Detect which cell encompasses the target text, then output its [x, y] center coordinate. 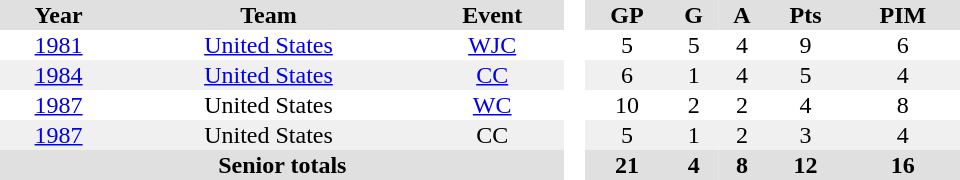
16 [903, 165]
GP [626, 15]
G [694, 15]
3 [805, 135]
WC [492, 105]
9 [805, 45]
Pts [805, 15]
Year [58, 15]
10 [626, 105]
12 [805, 165]
A [742, 15]
21 [626, 165]
PIM [903, 15]
1984 [58, 75]
1981 [58, 45]
Senior totals [282, 165]
Team [268, 15]
WJC [492, 45]
Event [492, 15]
